Scan for the cell matching the given text and deliver its [X, Y] coordinate at center. 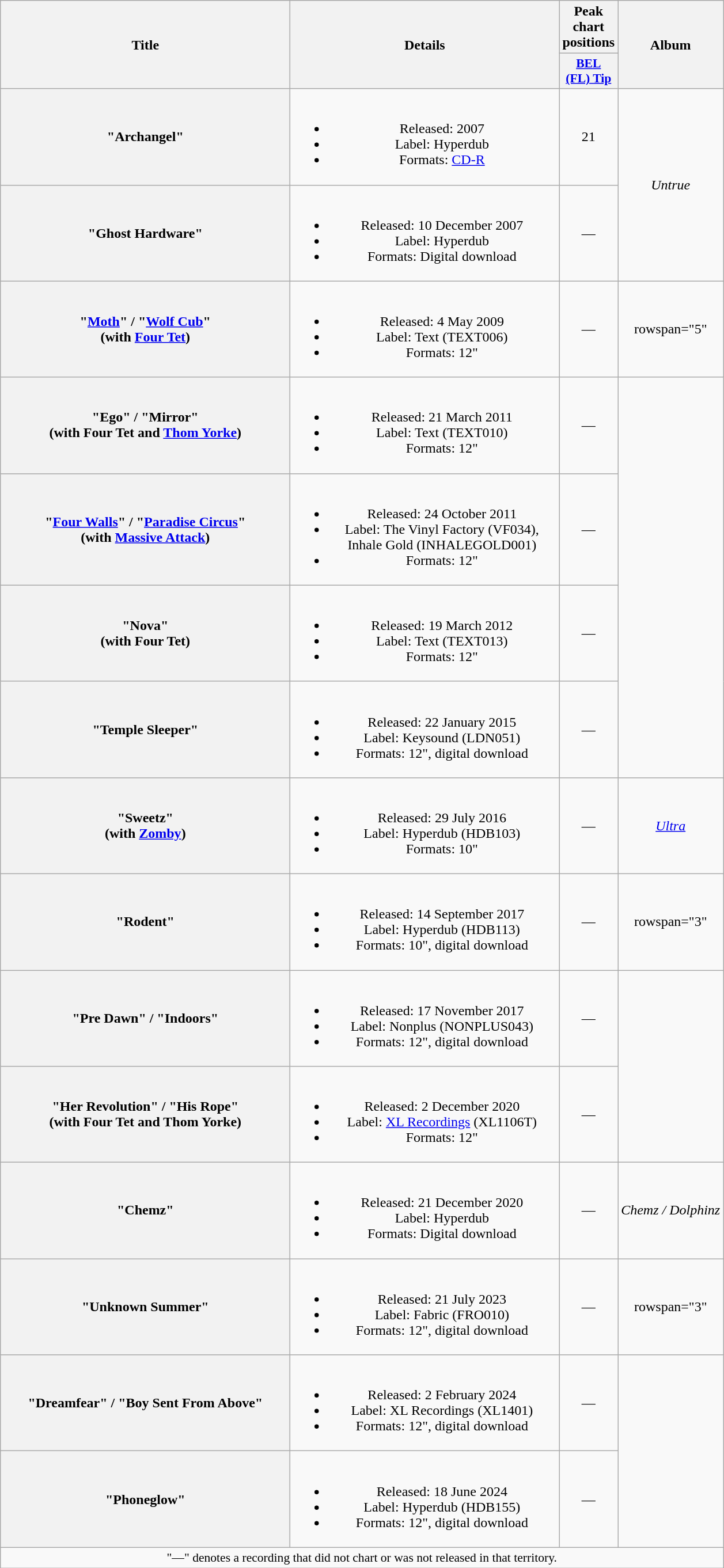
Released: 21 December 2020Label: HyperdubFormats: Digital download [425, 1210]
Released: 2007Label: HyperdubFormats: CD-R [425, 137]
"Dreamfear" / "Boy Sent From Above" [145, 1403]
Released: 4 May 2009Label: Text (TEXT006)Formats: 12" [425, 329]
Released: 24 October 2011Label: The Vinyl Factory (VF034), Inhale Gold (INHALEGOLD001)Formats: 12" [425, 529]
"Her Revolution" / "His Rope"(with Four Tet and Thom Yorke) [145, 1115]
"Temple Sleeper" [145, 729]
"Archangel" [145, 137]
Released: 21 July 2023Label: Fabric (FRO010)Formats: 12", digital download [425, 1307]
Title [145, 45]
BEL(FL) Tip [589, 71]
Released: 19 March 2012Label: Text (TEXT013)Formats: 12" [425, 633]
Released: 21 March 2011Label: Text (TEXT010)Formats: 12" [425, 425]
"Four Walls" / "Paradise Circus"(with Massive Attack) [145, 529]
"Ego" / "Mirror"(with Four Tet and Thom Yorke) [145, 425]
Album [670, 45]
Details [425, 45]
21 [589, 137]
"Sweetz"(with Zomby) [145, 826]
Ultra [670, 826]
Released: 14 September 2017Label: Hyperdub (HDB113)Formats: 10", digital download [425, 921]
Released: 29 July 2016Label: Hyperdub (HDB103)Formats: 10" [425, 826]
Released: 22 January 2015Label: Keysound (LDN051)Formats: 12", digital download [425, 729]
Released: 17 November 2017Label: Nonplus (NONPLUS043)Formats: 12", digital download [425, 1018]
"Ghost Hardware" [145, 233]
"Unknown Summer" [145, 1307]
"Chemz" [145, 1210]
"Rodent" [145, 921]
"Pre Dawn" / "Indoors" [145, 1018]
Released: 2 December 2020Label: XL Recordings (XL1106T)Formats: 12" [425, 1115]
"—" denotes a recording that did not chart or was not released in that territory. [362, 1558]
Released: 18 June 2024Label: Hyperdub (HDB155)Formats: 12", digital download [425, 1499]
"Moth" / "Wolf Cub"(with Four Tet) [145, 329]
Chemz / Dolphinz [670, 1210]
Untrue [670, 185]
Released: 2 February 2024Label: XL Recordings (XL1401)Formats: 12", digital download [425, 1403]
"Phoneglow" [145, 1499]
Peak chart positions [589, 27]
Released: 10 December 2007Label: HyperdubFormats: Digital download [425, 233]
rowspan="5" [670, 329]
"Nova"(with Four Tet) [145, 633]
